For the text-containing cell, return its midpoint in (X, Y) coordinate format. 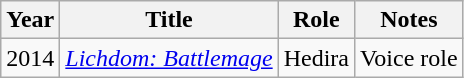
Voice role (410, 58)
Role (316, 20)
Year (30, 20)
2014 (30, 58)
Lichdom: Battlemage (169, 58)
Title (169, 20)
Notes (410, 20)
Hedira (316, 58)
